Detect which cell encompasses the target text, then output its [X, Y] center coordinate. 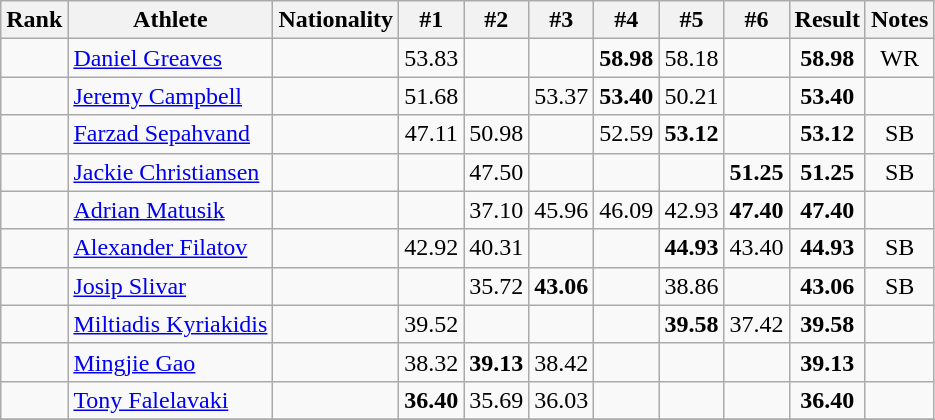
#5 [692, 20]
Josip Slivar [170, 286]
Mingjie Gao [170, 362]
Jeremy Campbell [170, 96]
Tony Falelavaki [170, 400]
46.09 [626, 210]
37.10 [496, 210]
39.52 [432, 324]
50.21 [692, 96]
42.92 [432, 248]
35.72 [496, 286]
38.42 [562, 362]
Adrian Matusik [170, 210]
36.03 [562, 400]
Notes [899, 20]
43.40 [756, 248]
52.59 [626, 134]
42.93 [692, 210]
#2 [496, 20]
35.69 [496, 400]
Rank [34, 20]
Farzad Sepahvand [170, 134]
38.32 [432, 362]
45.96 [562, 210]
51.68 [432, 96]
Daniel Greaves [170, 58]
40.31 [496, 248]
#3 [562, 20]
Miltiadis Kyriakidis [170, 324]
50.98 [496, 134]
#1 [432, 20]
53.83 [432, 58]
53.37 [562, 96]
38.86 [692, 286]
Nationality [336, 20]
WR [899, 58]
37.42 [756, 324]
47.11 [432, 134]
58.18 [692, 58]
#6 [756, 20]
Athlete [170, 20]
Jackie Christiansen [170, 172]
Result [827, 20]
#4 [626, 20]
47.50 [496, 172]
Alexander Filatov [170, 248]
